Return the (x, y) coordinate for the center point of the cell that contains the specified text.  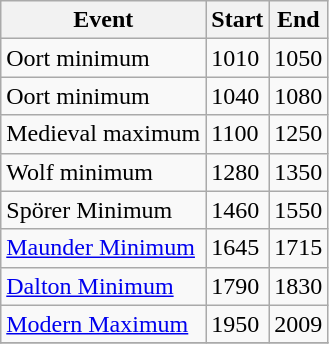
Spörer Minimum (104, 210)
Medieval maximum (104, 134)
1950 (238, 324)
Dalton Minimum (104, 286)
1830 (298, 286)
1050 (298, 58)
Maunder Minimum (104, 248)
1550 (298, 210)
1350 (298, 172)
End (298, 20)
1280 (238, 172)
1790 (238, 286)
2009 (298, 324)
1040 (238, 96)
Wolf minimum (104, 172)
1715 (298, 248)
1010 (238, 58)
1100 (238, 134)
Modern Maximum (104, 324)
Event (104, 20)
1250 (298, 134)
1645 (238, 248)
1460 (238, 210)
Start (238, 20)
1080 (298, 96)
